Output the [x, y] coordinate of the center of the cell containing the given text.  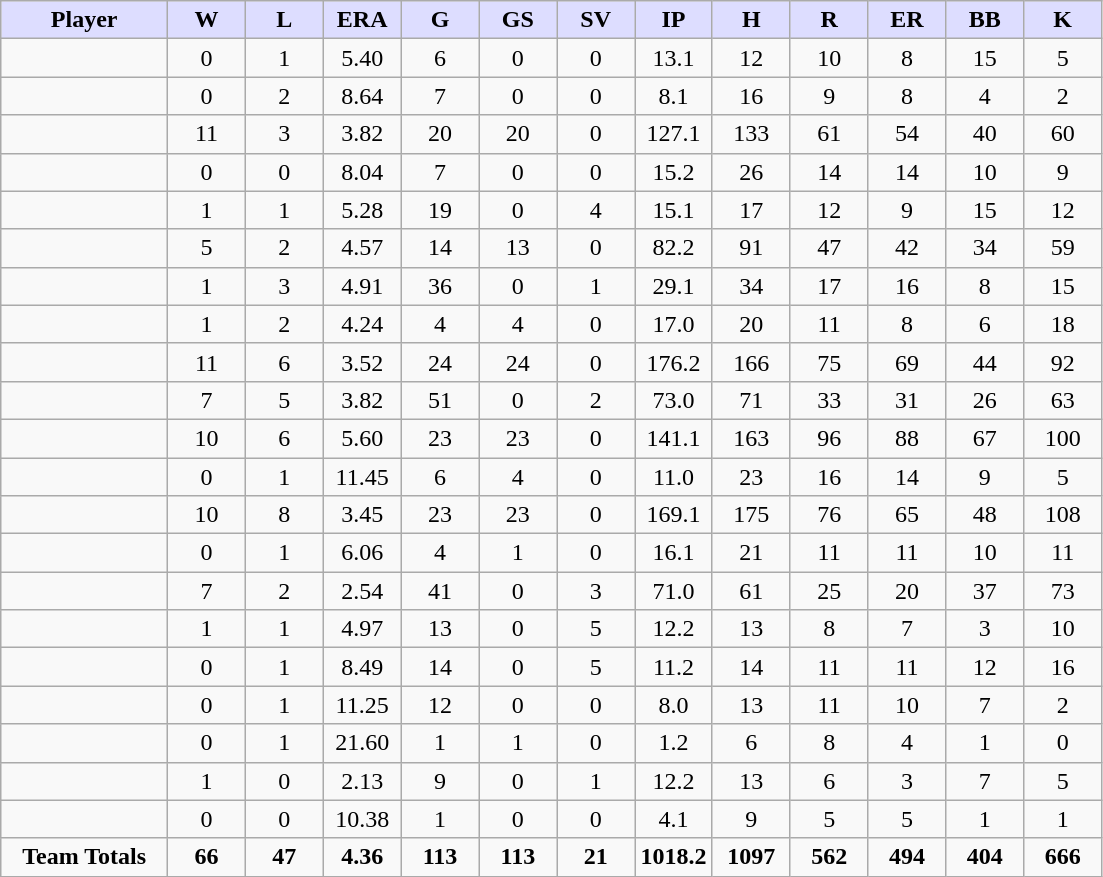
133 [751, 134]
44 [985, 362]
15.1 [674, 210]
41 [440, 591]
4.91 [362, 286]
4.57 [362, 248]
29.1 [674, 286]
59 [1063, 248]
Player [84, 20]
48 [985, 515]
BB [985, 20]
L [284, 20]
100 [1063, 438]
8.1 [674, 96]
163 [751, 438]
96 [829, 438]
11.2 [674, 667]
2.54 [362, 591]
73 [1063, 591]
3.45 [362, 515]
8.49 [362, 667]
17.0 [674, 324]
5.28 [362, 210]
60 [1063, 134]
40 [985, 134]
H [751, 20]
ER [907, 20]
1.2 [674, 743]
63 [1063, 400]
1018.2 [674, 857]
65 [907, 515]
11.0 [674, 477]
Team Totals [84, 857]
42 [907, 248]
92 [1063, 362]
75 [829, 362]
31 [907, 400]
176.2 [674, 362]
8.0 [674, 705]
11.25 [362, 705]
13.1 [674, 58]
494 [907, 857]
127.1 [674, 134]
33 [829, 400]
71.0 [674, 591]
73.0 [674, 400]
G [440, 20]
169.1 [674, 515]
2.13 [362, 781]
108 [1063, 515]
54 [907, 134]
8.04 [362, 172]
10.38 [362, 819]
69 [907, 362]
3.52 [362, 362]
K [1063, 20]
37 [985, 591]
166 [751, 362]
51 [440, 400]
141.1 [674, 438]
4.36 [362, 857]
19 [440, 210]
W [207, 20]
15.2 [674, 172]
82.2 [674, 248]
ERA [362, 20]
4.1 [674, 819]
66 [207, 857]
SV [596, 20]
6.06 [362, 553]
404 [985, 857]
IP [674, 20]
16.1 [674, 553]
5.60 [362, 438]
36 [440, 286]
562 [829, 857]
4.24 [362, 324]
76 [829, 515]
175 [751, 515]
67 [985, 438]
88 [907, 438]
8.64 [362, 96]
71 [751, 400]
4.97 [362, 629]
91 [751, 248]
5.40 [362, 58]
1097 [751, 857]
11.45 [362, 477]
21.60 [362, 743]
GS [518, 20]
18 [1063, 324]
R [829, 20]
25 [829, 591]
666 [1063, 857]
